Provide the (x, y) coordinate of the cell's center where the given text is located.  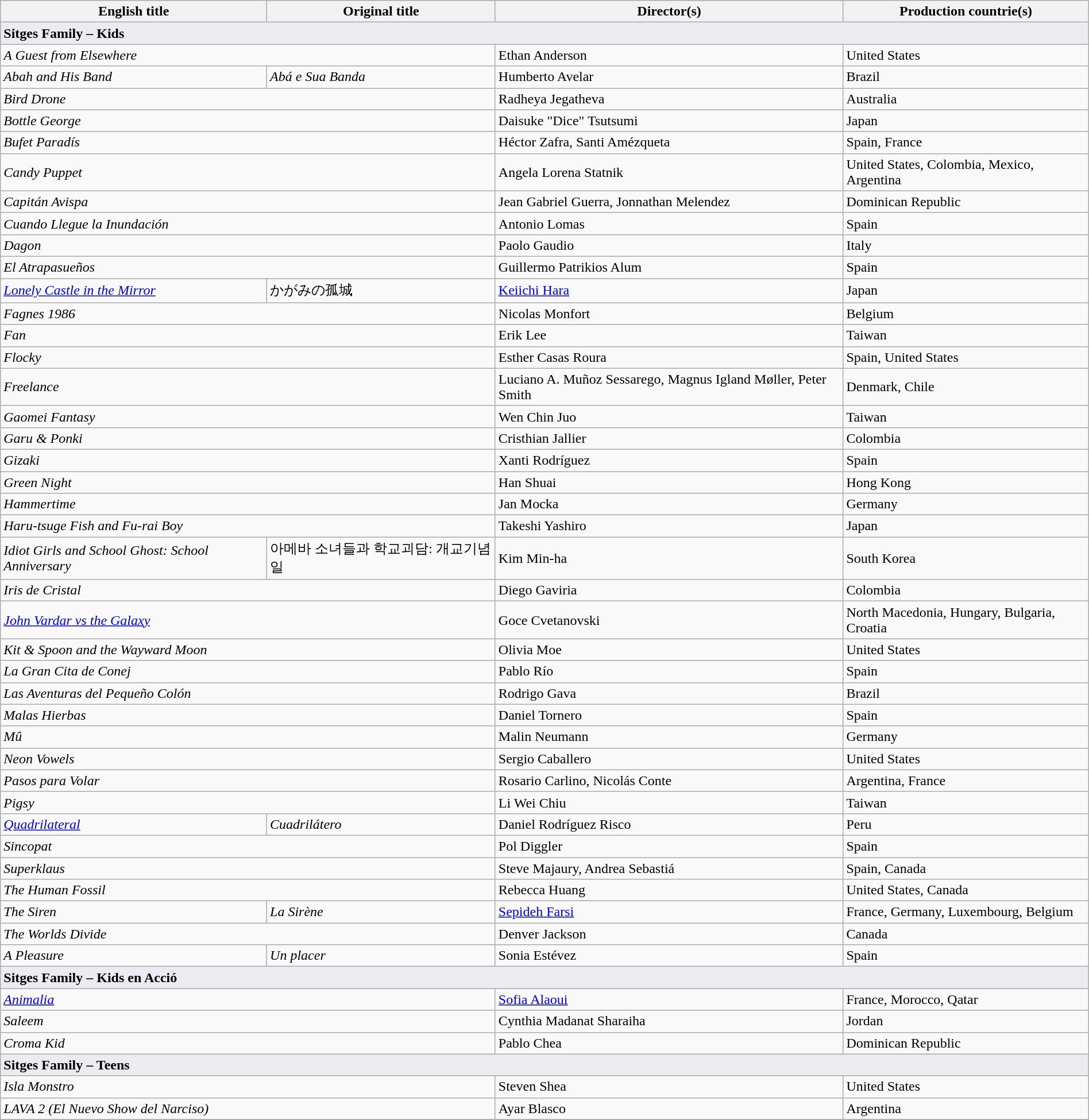
Saleem (248, 1021)
Steven Shea (669, 1087)
Spain, Canada (966, 868)
Canada (966, 934)
France, Morocco, Qatar (966, 999)
Animalia (248, 999)
Candy Puppet (248, 172)
Sofia Alaoui (669, 999)
Daniel Rodríguez Risco (669, 824)
LAVA 2 (El Nuevo Show del Narciso) (248, 1109)
Gizaki (248, 460)
Iris de Cristal (248, 590)
Capitán Avispa (248, 202)
Cuadrilátero (381, 824)
Croma Kid (248, 1043)
North Macedonia, Hungary, Bulgaria, Croatia (966, 620)
Humberto Avelar (669, 77)
Sepideh Farsi (669, 912)
Steve Majaury, Andrea Sebastiá (669, 868)
Esther Casas Roura (669, 357)
Bottle George (248, 121)
Rebecca Huang (669, 890)
Fan (248, 335)
Rosario Carlino, Nicolás Conte (669, 781)
Ayar Blasco (669, 1109)
Cuando Llegue la Inundación (248, 223)
Denver Jackson (669, 934)
Production countrie(s) (966, 11)
Un placer (381, 956)
The Human Fossil (248, 890)
Jan Mocka (669, 504)
Sitges Family – Kids en Acció (544, 978)
Freelance (248, 387)
Malin Neumann (669, 737)
The Worlds Divide (248, 934)
Flocky (248, 357)
Gaomei Fantasy (248, 416)
Abah and His Band (134, 77)
A Pleasure (134, 956)
Garu & Ponki (248, 438)
Sonia Estévez (669, 956)
Angela Lorena Statnik (669, 172)
Takeshi Yashiro (669, 526)
Australia (966, 99)
Mû (248, 737)
Pigsy (248, 802)
Belgium (966, 314)
Pasos para Volar (248, 781)
Fagnes 1986 (248, 314)
Paolo Gaudio (669, 245)
Sitges Family – Teens (544, 1065)
Abá e Sua Banda (381, 77)
Jean Gabriel Guerra, Jonnathan Melendez (669, 202)
Pablo Río (669, 671)
Cristhian Jallier (669, 438)
Wen Chin Juo (669, 416)
Nicolas Monfort (669, 314)
Quadrilateral (134, 824)
Sergio Caballero (669, 759)
Daisuke "Dice" Tsutsumi (669, 121)
Kim Min-ha (669, 558)
Idiot Girls and School Ghost: School Anniversary (134, 558)
Diego Gaviria (669, 590)
Jordan (966, 1021)
John Vardar vs the Galaxy (248, 620)
United States, Colombia, Mexico, Argentina (966, 172)
Hong Kong (966, 482)
English title (134, 11)
Kit & Spoon and the Wayward Moon (248, 650)
Las Aventuras del Pequeño Colón (248, 693)
Sincopat (248, 846)
Peru (966, 824)
Green Night (248, 482)
Héctor Zafra, Santi Amézqueta (669, 142)
Ethan Anderson (669, 55)
Malas Hierbas (248, 715)
Original title (381, 11)
Han Shuai (669, 482)
Rodrigo Gava (669, 693)
Erik Lee (669, 335)
Italy (966, 245)
Pol Diggler (669, 846)
France, Germany, Luxembourg, Belgium (966, 912)
The Siren (134, 912)
Superklaus (248, 868)
Cynthia Madanat Sharaiha (669, 1021)
Luciano A. Muñoz Sessarego, Magnus Igland Møller, Peter Smith (669, 387)
かがみの孤城 (381, 291)
Hammertime (248, 504)
La Gran Cita de Conej (248, 671)
South Korea (966, 558)
Goce Cvetanovski (669, 620)
Spain, United States (966, 357)
Li Wei Chiu (669, 802)
Radheya Jegatheva (669, 99)
Antonio Lomas (669, 223)
Daniel Tornero (669, 715)
Bufet Paradís (248, 142)
Argentina (966, 1109)
Denmark, Chile (966, 387)
Olivia Moe (669, 650)
Haru-tsuge Fish and Fu-rai Boy (248, 526)
Lonely Castle in the Mirror (134, 291)
Director(s) (669, 11)
El Atrapasueños (248, 267)
Spain, France (966, 142)
Neon Vowels (248, 759)
La Sirène (381, 912)
Guillermo Patrikios Alum (669, 267)
Keiichi Hara (669, 291)
Argentina, France (966, 781)
A Guest from Elsewhere (248, 55)
Sitges Family – Kids (544, 33)
Bird Drone (248, 99)
Dagon (248, 245)
United States, Canada (966, 890)
아메바 소녀들과 학교괴담: 개교기념일 (381, 558)
Isla Monstro (248, 1087)
Xanti Rodríguez (669, 460)
Pablo Chea (669, 1043)
